Pinpoint the cell where the given text exists, returning its (X, Y) midpoint coordinate. 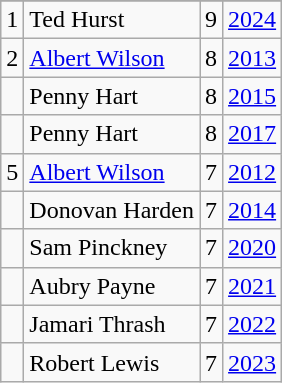
2015 (252, 96)
Aubry Payne (112, 286)
Ted Hurst (112, 20)
2012 (252, 172)
2022 (252, 324)
2024 (252, 20)
2021 (252, 286)
5 (12, 172)
2014 (252, 210)
2013 (252, 58)
2020 (252, 248)
Donovan Harden (112, 210)
2017 (252, 134)
2023 (252, 362)
1 (12, 20)
9 (212, 20)
Jamari Thrash (112, 324)
2 (12, 58)
Robert Lewis (112, 362)
Sam Pinckney (112, 248)
